Locate the cell with the specified text and output its [X, Y] center coordinate. 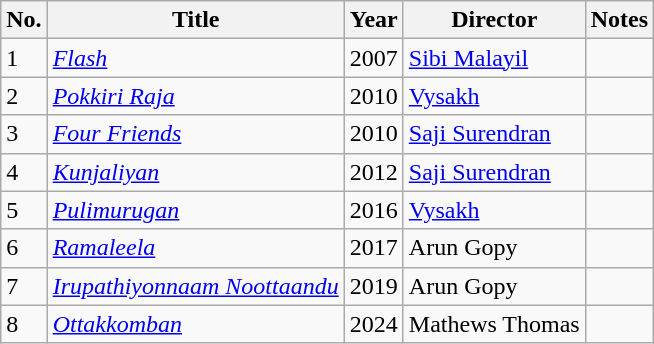
Four Friends [196, 134]
5 [24, 210]
Irupathiyonnaam Noottaandu [196, 286]
Flash [196, 58]
8 [24, 324]
2007 [374, 58]
6 [24, 248]
2024 [374, 324]
Kunjaliyan [196, 172]
Pokkiri Raja [196, 96]
Year [374, 20]
4 [24, 172]
Pulimurugan [196, 210]
Sibi Malayil [494, 58]
2012 [374, 172]
1 [24, 58]
No. [24, 20]
Ramaleela [196, 248]
Notes [619, 20]
7 [24, 286]
2 [24, 96]
Ottakkomban [196, 324]
3 [24, 134]
2016 [374, 210]
2019 [374, 286]
Title [196, 20]
2017 [374, 248]
Mathews Thomas [494, 324]
Director [494, 20]
